Locate the cell with the specified text and output its [x, y] center coordinate. 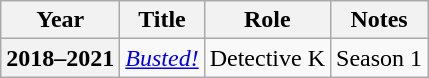
Year [60, 20]
Role [267, 20]
2018–2021 [60, 58]
Detective K [267, 58]
Season 1 [380, 58]
Title [162, 20]
Busted! [162, 58]
Notes [380, 20]
